Extract the [X, Y] coordinate from the center of the cell holding the provided text.  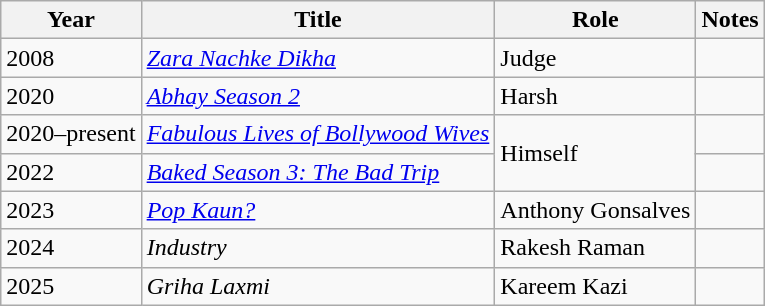
Harsh [596, 96]
Abhay Season 2 [318, 96]
Title [318, 20]
Pop Kaun? [318, 210]
2025 [71, 286]
Griha Laxmi [318, 286]
Zara Nachke Dikha [318, 58]
Industry [318, 248]
2008 [71, 58]
Judge [596, 58]
Year [71, 20]
2020 [71, 96]
Baked Season 3: The Bad Trip [318, 172]
Anthony Gonsalves [596, 210]
Rakesh Raman [596, 248]
Himself [596, 153]
Role [596, 20]
Fabulous Lives of Bollywood Wives [318, 134]
2020–present [71, 134]
2024 [71, 248]
2022 [71, 172]
2023 [71, 210]
Kareem Kazi [596, 286]
Notes [730, 20]
